Provide the (X, Y) coordinate of the cell's center where the given text is located.  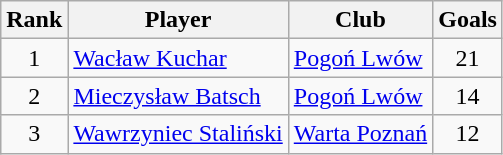
Wacław Kuchar (178, 58)
Player (178, 20)
Rank (34, 20)
2 (34, 96)
Club (360, 20)
3 (34, 134)
Goals (468, 20)
Wawrzyniec Staliński (178, 134)
Mieczysław Batsch (178, 96)
Warta Poznań (360, 134)
14 (468, 96)
12 (468, 134)
1 (34, 58)
21 (468, 58)
